For the text-containing cell, return its midpoint in (X, Y) coordinate format. 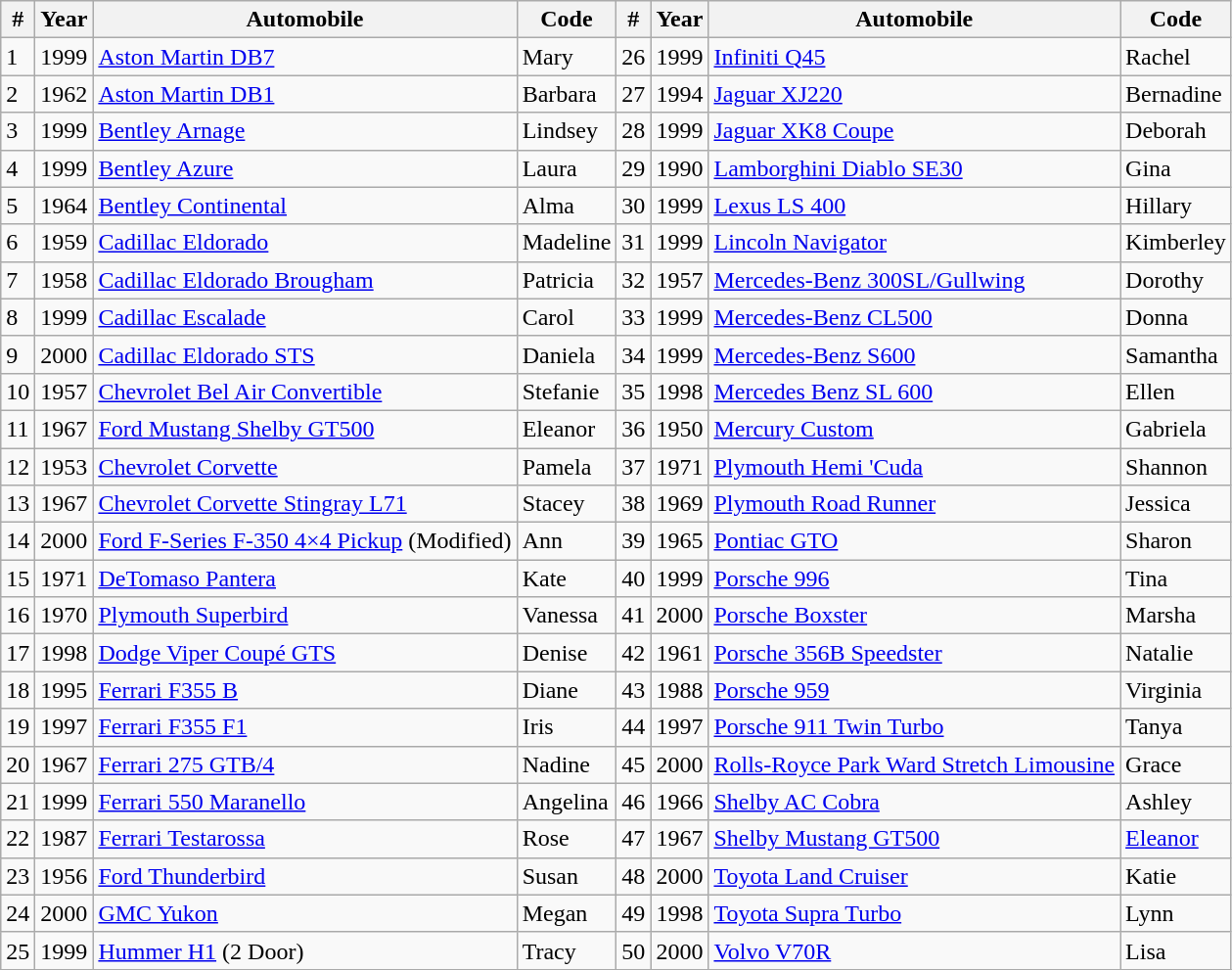
Dodge Viper Coupé GTS (305, 653)
1964 (65, 206)
12 (18, 467)
Nadine (567, 764)
1995 (65, 690)
Daniela (567, 354)
Gabriela (1176, 429)
DeTomaso Pantera (305, 578)
Cadillac Eldorado Brougham (305, 280)
15 (18, 578)
Plymouth Hemi 'Cuda (914, 467)
Mercury Custom (914, 429)
Mercedes-Benz CL500 (914, 317)
Ann (567, 541)
30 (634, 206)
Ferrari 550 Maranello (305, 802)
Diane (567, 690)
Ferrari F355 F1 (305, 727)
16 (18, 616)
25 (18, 950)
Mercedes Benz SL 600 (914, 392)
34 (634, 354)
1970 (65, 616)
Pontiac GTO (914, 541)
4 (18, 168)
1959 (65, 243)
Bentley Continental (305, 206)
Pamela (567, 467)
1962 (65, 94)
14 (18, 541)
Tracy (567, 950)
21 (18, 802)
Cadillac Escalade (305, 317)
Ellen (1176, 392)
Cadillac Eldorado (305, 243)
Sharon (1176, 541)
Ferrari Testarossa (305, 839)
Plymouth Road Runner (914, 504)
Mercedes-Benz S600 (914, 354)
Donna (1176, 317)
Tina (1176, 578)
20 (18, 764)
5 (18, 206)
Volvo V70R (914, 950)
23 (18, 876)
18 (18, 690)
29 (634, 168)
Carol (567, 317)
Porsche Boxster (914, 616)
Tanya (1176, 727)
38 (634, 504)
40 (634, 578)
Mary (567, 57)
Megan (567, 913)
Iris (567, 727)
Rachel (1176, 57)
Aston Martin DB1 (305, 94)
17 (18, 653)
Susan (567, 876)
39 (634, 541)
Patricia (567, 280)
Ashley (1176, 802)
Alma (567, 206)
Samantha (1176, 354)
Shelby Mustang GT500 (914, 839)
26 (634, 57)
Chevrolet Corvette Stingray L71 (305, 504)
50 (634, 950)
1965 (679, 541)
37 (634, 467)
24 (18, 913)
27 (634, 94)
45 (634, 764)
2 (18, 94)
Stacey (567, 504)
Bentley Azure (305, 168)
47 (634, 839)
Stefanie (567, 392)
41 (634, 616)
Infiniti Q45 (914, 57)
Porsche 996 (914, 578)
Jaguar XJ220 (914, 94)
46 (634, 802)
Rolls-Royce Park Ward Stretch Limousine (914, 764)
Jaguar XK8 Coupe (914, 131)
Chevrolet Bel Air Convertible (305, 392)
Gina (1176, 168)
Rose (567, 839)
Dorothy (1176, 280)
Barbara (567, 94)
Bernadine (1176, 94)
31 (634, 243)
Ferrari F355 B (305, 690)
Porsche 959 (914, 690)
Cadillac Eldorado STS (305, 354)
Grace (1176, 764)
Denise (567, 653)
Toyota Supra Turbo (914, 913)
1990 (679, 168)
13 (18, 504)
Mercedes-Benz 300SL/Gullwing (914, 280)
1988 (679, 690)
1 (18, 57)
Shannon (1176, 467)
Lynn (1176, 913)
Natalie (1176, 653)
44 (634, 727)
Plymouth Superbird (305, 616)
Lindsey (567, 131)
Shelby AC Cobra (914, 802)
43 (634, 690)
1966 (679, 802)
Lincoln Navigator (914, 243)
35 (634, 392)
6 (18, 243)
Chevrolet Corvette (305, 467)
9 (18, 354)
Lamborghini Diablo SE30 (914, 168)
GMC Yukon (305, 913)
Hummer H1 (2 Door) (305, 950)
Ford F-Series F-350 4×4 Pickup (Modified) (305, 541)
Virginia (1176, 690)
Kate (567, 578)
Ford Mustang Shelby GT500 (305, 429)
3 (18, 131)
Lexus LS 400 (914, 206)
32 (634, 280)
Jessica (1176, 504)
Katie (1176, 876)
Aston Martin DB7 (305, 57)
1987 (65, 839)
Ford Thunderbird (305, 876)
Madeline (567, 243)
8 (18, 317)
28 (634, 131)
36 (634, 429)
1969 (679, 504)
Lisa (1176, 950)
Hillary (1176, 206)
Deborah (1176, 131)
1994 (679, 94)
Toyota Land Cruiser (914, 876)
7 (18, 280)
Porsche 911 Twin Turbo (914, 727)
Angelina (567, 802)
Kimberley (1176, 243)
1956 (65, 876)
42 (634, 653)
Bentley Arnage (305, 131)
1950 (679, 429)
Vanessa (567, 616)
22 (18, 839)
1961 (679, 653)
48 (634, 876)
Marsha (1176, 616)
49 (634, 913)
19 (18, 727)
11 (18, 429)
33 (634, 317)
10 (18, 392)
1953 (65, 467)
Laura (567, 168)
1958 (65, 280)
Ferrari 275 GTB/4 (305, 764)
Porsche 356B Speedster (914, 653)
